For the text-containing cell, return its midpoint in [x, y] coordinate format. 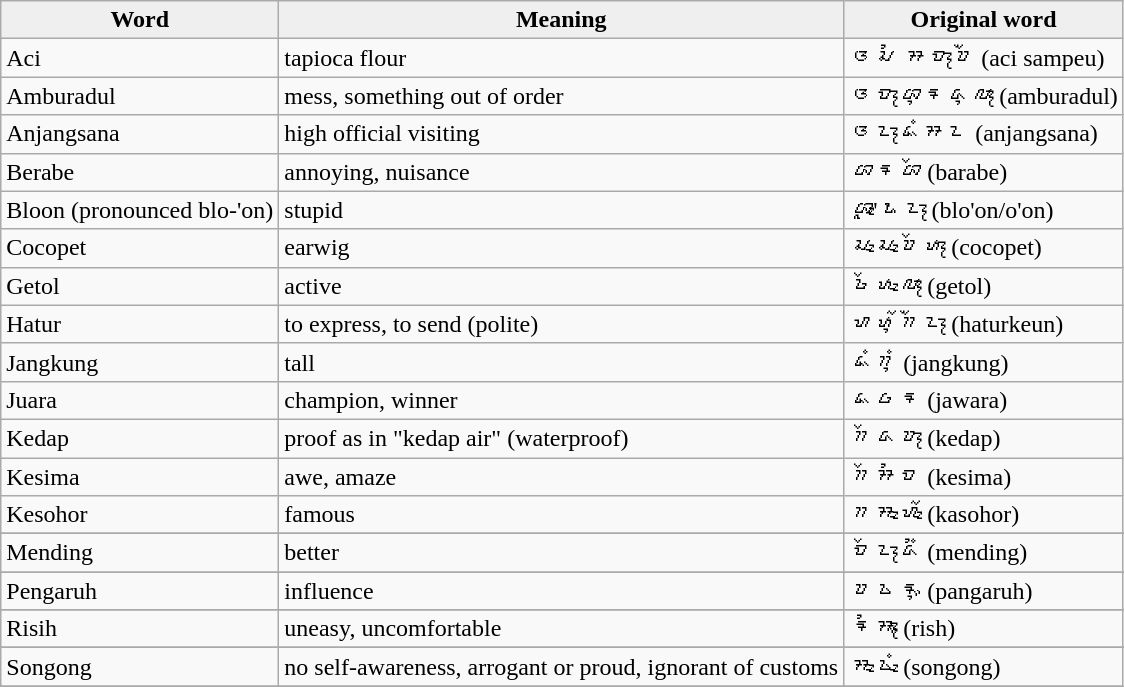
champion, winner [562, 400]
stupid [562, 210]
ᮃᮔ᮪ᮏᮀᮞᮔ (anjangsana) [984, 134]
ᮛᮤᮞ᮪ᮂ (rish) [984, 629]
ᮊᮨᮞᮤᮙ (kesima) [984, 477]
ᮏᮝᮛ (jawara) [984, 400]
Berabe [140, 172]
active [562, 286]
earwig [562, 248]
ᮞᮧᮍᮧᮀ (songong) [984, 667]
ᮘᮣᮧ'ᮇᮔ᮪ (blo'on/o'on) [984, 210]
Jangkung [140, 362]
ᮌᮨᮒᮧᮜ᮪ (getol) [984, 286]
uneasy, uncomfortable [562, 629]
Hatur [140, 324]
ᮎᮧᮎᮧᮕᮨᮒ᮪ (cocopet) [984, 248]
Cocopet [140, 248]
ᮃᮎᮤ ᮞᮙ᮪ᮕᮩ (aci sampeu) [984, 58]
Original word [984, 20]
Getol [140, 286]
Pengaruh [140, 591]
Juara [140, 400]
ᮃᮙ᮪ᮘᮥᮛᮓᮥᮜ᮪ (amburadul) [984, 96]
proof as in "kedap air" (waterproof) [562, 438]
ᮏᮀᮊᮥᮀ (jangkung) [984, 362]
better [562, 553]
to express, to send (polite) [562, 324]
high official visiting [562, 134]
ᮙᮨᮔ᮪ᮓᮤᮀ (mending) [984, 553]
tall [562, 362]
Meaning [562, 20]
Word [140, 20]
Kedap [140, 438]
Songong [140, 667]
famous [562, 515]
awe, amaze [562, 477]
Anjangsana [140, 134]
ᮊᮞᮧᮠᮧᮁ (kasohor) [984, 515]
Kesima [140, 477]
no self-awareness, arrogant or proud, ignorant of customs [562, 667]
ᮘᮛᮘᮨ (barabe) [984, 172]
ᮕᮍᮛᮥᮂ (pangaruh) [984, 591]
Risih [140, 629]
Kesohor [140, 515]
tapioca flour [562, 58]
Mending [140, 553]
Bloon (pronounced blo-'on) [140, 210]
Aci [140, 58]
annoying, nuisance [562, 172]
influence [562, 591]
Amburadul [140, 96]
ᮠᮒᮥᮁᮊᮩᮔ᮪ (haturkeun) [984, 324]
ᮊᮨᮓᮕ᮪ (kedap) [984, 438]
mess, something out of order [562, 96]
